Provide the (x, y) coordinate of the cell's center where the given text is located.  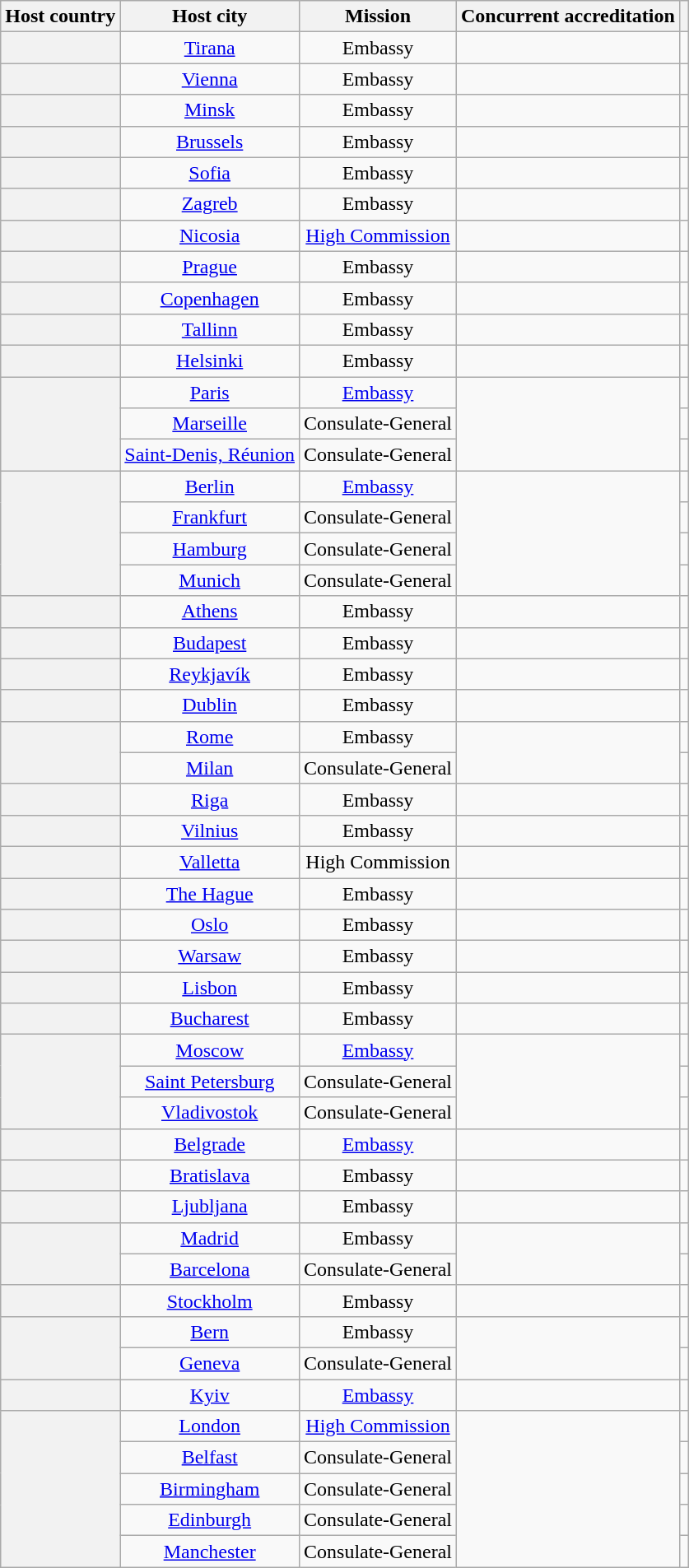
Prague (210, 267)
Warsaw (210, 956)
Valletta (210, 862)
Saint Petersburg (210, 1082)
Madrid (210, 1238)
Lisbon (210, 988)
Hamburg (210, 549)
Birmingham (210, 1489)
Minsk (210, 110)
Barcelona (210, 1269)
Oslo (210, 925)
Bratislava (210, 1175)
The Hague (210, 893)
Munich (210, 580)
London (210, 1426)
Mission (379, 16)
Dublin (210, 705)
Bern (210, 1332)
Athens (210, 612)
Helsinki (210, 361)
Geneva (210, 1363)
Stockholm (210, 1300)
Paris (210, 393)
Edinburgh (210, 1520)
Brussels (210, 142)
Vladivostok (210, 1113)
Vienna (210, 79)
Vilnius (210, 831)
Frankfurt (210, 518)
Reykjavík (210, 674)
Tallinn (210, 329)
Manchester (210, 1552)
Berlin (210, 486)
Copenhagen (210, 298)
Host city (210, 16)
Bucharest (210, 1019)
Milan (210, 768)
Saint-Denis, Réunion (210, 455)
Marseille (210, 424)
Ljubljana (210, 1207)
Belgrade (210, 1144)
Tirana (210, 48)
Nicosia (210, 235)
Concurrent accreditation (568, 16)
Rome (210, 737)
Riga (210, 799)
Moscow (210, 1050)
Host country (61, 16)
Budapest (210, 643)
Sofia (210, 173)
Kyiv (210, 1395)
Belfast (210, 1458)
Zagreb (210, 204)
